Return [X, Y] of the center of cell containing provided text 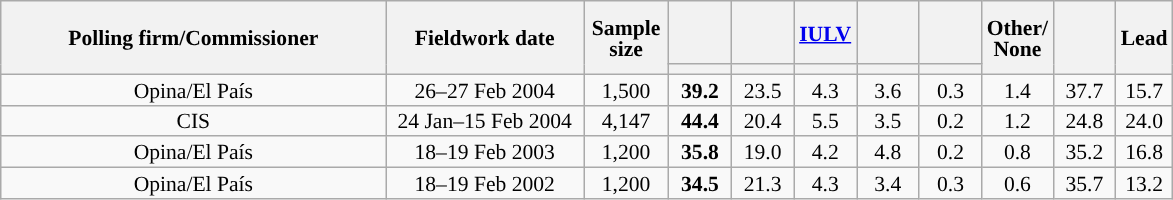
44.4 [700, 120]
CIS [194, 120]
35.2 [1084, 152]
16.8 [1144, 152]
35.8 [700, 152]
24 Jan–15 Feb 2004 [485, 120]
35.7 [1084, 184]
34.5 [700, 184]
Sample size [626, 38]
18–19 Feb 2003 [485, 152]
26–27 Feb 2004 [485, 90]
4.2 [826, 152]
3.6 [888, 90]
Polling firm/Commissioner [194, 38]
5.5 [826, 120]
19.0 [762, 152]
Other/None [1018, 38]
3.5 [888, 120]
IULV [826, 32]
18–19 Feb 2002 [485, 184]
23.5 [762, 90]
0.6 [1018, 184]
21.3 [762, 184]
3.4 [888, 184]
Lead [1144, 38]
39.2 [700, 90]
13.2 [1144, 184]
4.8 [888, 152]
20.4 [762, 120]
1.2 [1018, 120]
0.8 [1018, 152]
15.7 [1144, 90]
37.7 [1084, 90]
24.8 [1084, 120]
1.4 [1018, 90]
Fieldwork date [485, 38]
1,500 [626, 90]
4,147 [626, 120]
24.0 [1144, 120]
